Find where the given text appears and provide that cell's center as (x, y) coordinate. 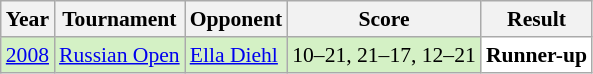
Opponent (236, 19)
Ella Diehl (236, 55)
Result (536, 19)
Year (28, 19)
Tournament (120, 19)
Runner-up (536, 55)
Russian Open (120, 55)
10–21, 21–17, 12–21 (384, 55)
Score (384, 19)
2008 (28, 55)
